Capture the cell that displays the provided text and extract its [x, y] central coordinate. 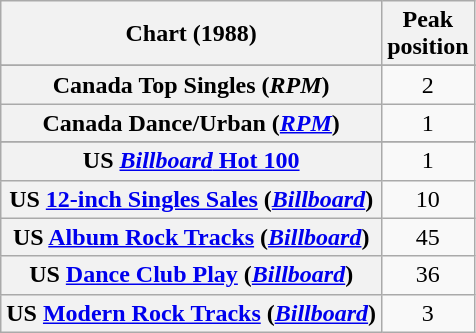
10 [428, 199]
US Billboard Hot 100 [192, 161]
US Modern Rock Tracks (Billboard) [192, 313]
2 [428, 85]
3 [428, 313]
Canada Dance/Urban (RPM) [192, 123]
US Dance Club Play (Billboard) [192, 275]
US 12-inch Singles Sales (Billboard) [192, 199]
US Album Rock Tracks (Billboard) [192, 237]
45 [428, 237]
Peakposition [428, 34]
Chart (1988) [192, 34]
36 [428, 275]
Canada Top Singles (RPM) [192, 85]
